Output the [X, Y] coordinate of the center of the cell containing the given text.  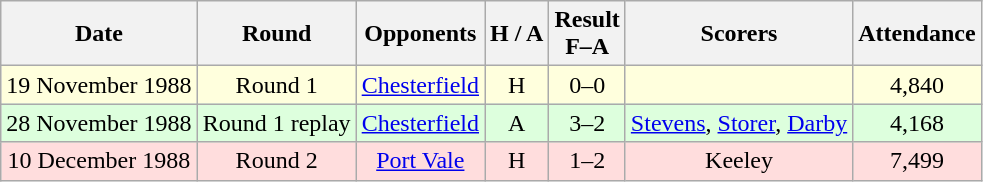
4,840 [917, 85]
Opponents [420, 34]
7,499 [917, 161]
1–2 [587, 161]
Round 1 replay [276, 123]
0–0 [587, 85]
Scorers [738, 34]
Port Vale [420, 161]
ResultF–A [587, 34]
4,168 [917, 123]
Keeley [738, 161]
19 November 1988 [99, 85]
Round 2 [276, 161]
Date [99, 34]
Round 1 [276, 85]
Stevens, Storer, Darby [738, 123]
Round [276, 34]
10 December 1988 [99, 161]
Attendance [917, 34]
28 November 1988 [99, 123]
H / A [517, 34]
A [517, 123]
3–2 [587, 123]
